Detect which cell encompasses the target text, then output its [X, Y] center coordinate. 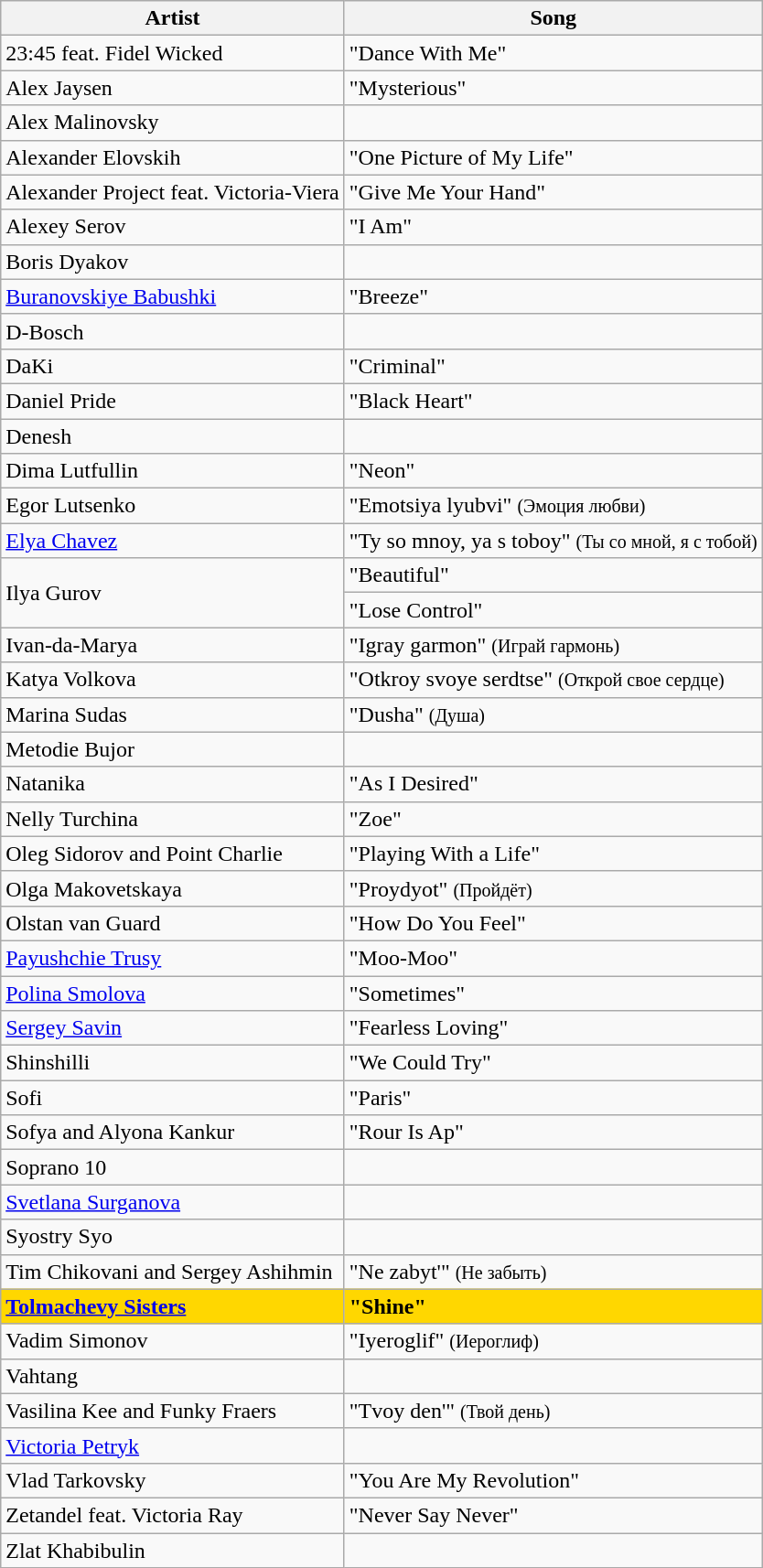
"Dance With Me" [553, 53]
"Black Heart" [553, 401]
Zlat Khabibulin [173, 1551]
"Never Say Never" [553, 1515]
Nelly Turchina [173, 819]
"Shine" [553, 1306]
Vasilina Kee and Funky Fraers [173, 1411]
"You Are My Revolution" [553, 1480]
"We Could Try" [553, 1063]
Sofya and Alyona Kankur [173, 1133]
Svetlana Surganova [173, 1202]
Olga Makovetskaya [173, 888]
"Sometimes" [553, 993]
Metodie Bujor [173, 749]
"Moo-Moo" [553, 958]
"Zoe" [553, 819]
"Emotsiya lyubvi" (Эмоция любви) [553, 506]
"Neon" [553, 471]
Ivan-da-Marya [173, 645]
"Ty so mnoy, ya s toboy" (Ты со мной, я с тобой) [553, 541]
Daniel Pride [173, 401]
Natanika [173, 784]
"Dusha" (Душа) [553, 714]
Marina Sudas [173, 714]
"Fearless Loving" [553, 1028]
Ilya Gurov [173, 593]
Syostry Syo [173, 1237]
"How Do You Feel" [553, 923]
Alex Malinovsky [173, 123]
23:45 feat. Fidel Wicked [173, 53]
"I Am" [553, 227]
Soprano 10 [173, 1167]
Olstan van Guard [173, 923]
Boris Dyakov [173, 262]
"Beautiful" [553, 575]
"Rour Is Ap" [553, 1133]
Alexey Serov [173, 227]
Elya Chavez [173, 541]
Oleg Sidorov and Point Charlie [173, 854]
"Mysterious" [553, 88]
"Playing With a Life" [553, 854]
"Ne zabyt'" (Не забыть) [553, 1272]
"Tvoy den'" (Твой день) [553, 1411]
"Give Me Your Hand" [553, 192]
DaKi [173, 366]
Egor Lutsenko [173, 506]
"Paris" [553, 1098]
"One Picture of My Life" [553, 157]
Alexander Elovskih [173, 157]
Sofi [173, 1098]
Buranovskiye Babushki [173, 296]
"Otkroy svoye serdtse" (Открой свое сердце) [553, 680]
"Breeze" [553, 296]
Vahtang [173, 1376]
Alex Jaysen [173, 88]
Victoria Petryk [173, 1445]
Katya Volkova [173, 680]
Artist [173, 18]
Alexander Project feat. Victoria-Viera [173, 192]
Vadim Simonov [173, 1341]
Sergey Savin [173, 1028]
Dima Lutfullin [173, 471]
Polina Smolova [173, 993]
"Igray garmon" (Играй гармонь) [553, 645]
Vlad Tarkovsky [173, 1480]
"Proydyot" (Пройдёт) [553, 888]
Payushchie Trusy [173, 958]
Tim Chikovani and Sergey Ashihmin [173, 1272]
"As I Desired" [553, 784]
D-Bosch [173, 331]
Shinshilli [173, 1063]
"Lose Control" [553, 610]
Tolmachevy Sisters [173, 1306]
Song [553, 18]
Zetandel feat. Victoria Ray [173, 1515]
"Iyeroglif" (Иероглиф) [553, 1341]
"Criminal" [553, 366]
Denesh [173, 436]
